Find where the given text appears and provide that cell's center as (x, y) coordinate. 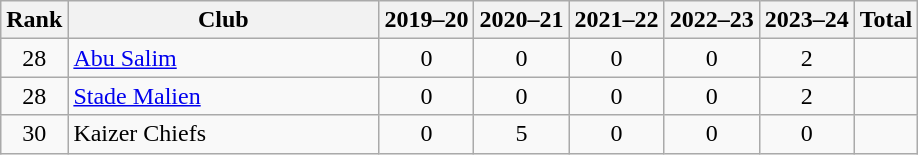
Stade Malien (224, 96)
Club (224, 20)
Rank (34, 20)
2020–21 (522, 20)
2023–24 (806, 20)
5 (522, 134)
Total (886, 20)
2022–23 (712, 20)
2021–22 (616, 20)
Kaizer Chiefs (224, 134)
30 (34, 134)
Abu Salim (224, 58)
2019–20 (426, 20)
